Find where the given text appears and provide that cell's center as (x, y) coordinate. 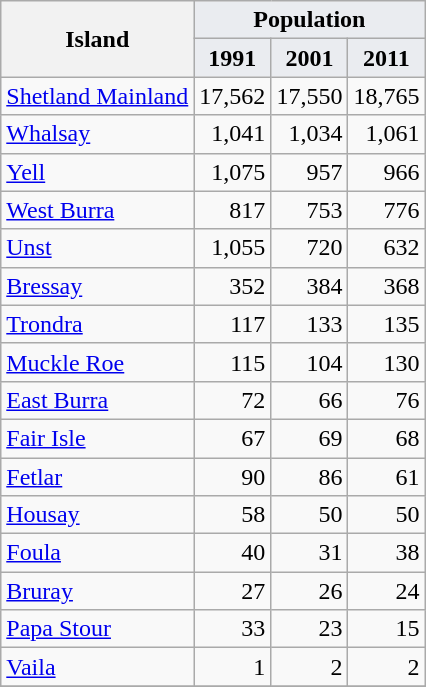
15 (386, 629)
27 (232, 591)
352 (232, 286)
Papa Stour (98, 629)
2001 (310, 58)
817 (232, 210)
76 (386, 400)
33 (232, 629)
67 (232, 438)
384 (310, 286)
38 (386, 553)
135 (386, 324)
720 (310, 248)
104 (310, 362)
58 (232, 515)
17,562 (232, 96)
1,061 (386, 134)
117 (232, 324)
Unst (98, 248)
Vaila (98, 667)
Yell (98, 172)
40 (232, 553)
Fair Isle (98, 438)
24 (386, 591)
72 (232, 400)
68 (386, 438)
2011 (386, 58)
31 (310, 553)
69 (310, 438)
1,055 (232, 248)
368 (386, 286)
Muckle Roe (98, 362)
1,075 (232, 172)
776 (386, 210)
Fetlar (98, 477)
23 (310, 629)
1991 (232, 58)
1 (232, 667)
753 (310, 210)
Bressay (98, 286)
130 (386, 362)
1,034 (310, 134)
115 (232, 362)
957 (310, 172)
West Burra (98, 210)
133 (310, 324)
East Burra (98, 400)
Bruray (98, 591)
Shetland Mainland (98, 96)
1,041 (232, 134)
Foula (98, 553)
86 (310, 477)
632 (386, 248)
61 (386, 477)
Island (98, 39)
26 (310, 591)
Population (310, 20)
Trondra (98, 324)
17,550 (310, 96)
90 (232, 477)
Housay (98, 515)
966 (386, 172)
18,765 (386, 96)
Whalsay (98, 134)
66 (310, 400)
